Detect which cell encompasses the target text, then output its [x, y] center coordinate. 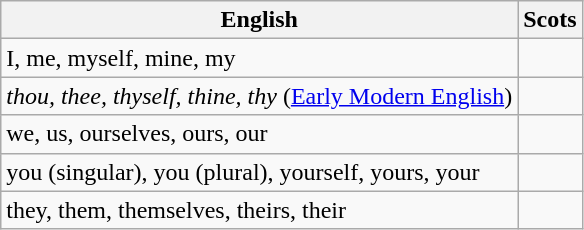
they, them, themselves, theirs, their [260, 210]
you (singular), you (plural), yourself, yours, your [260, 172]
I, me, myself, mine, my [260, 58]
Scots [550, 20]
thou, thee, thyself, thine, thy (Early Modern English) [260, 96]
English [260, 20]
we, us, ourselves, ours, our [260, 134]
